Capture the cell that displays the provided text and extract its [x, y] central coordinate. 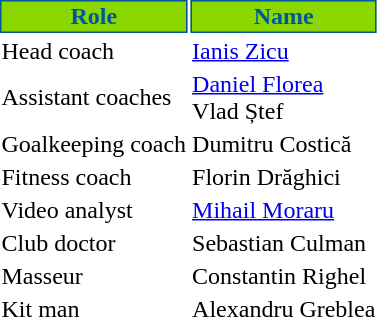
Video analyst [94, 210]
Club doctor [94, 243]
Dumitru Costică [284, 144]
Ianis Zicu [284, 51]
Florin Drăghici [284, 177]
Constantin Righel [284, 276]
Assistant coaches [94, 98]
Mihail Moraru [284, 210]
Role [94, 16]
Sebastian Culman [284, 243]
Masseur [94, 276]
Goalkeeping coach [94, 144]
Name [284, 16]
Daniel Florea Vlad Ștef [284, 98]
Head coach [94, 51]
Fitness coach [94, 177]
